Locate the cell with the specified text and output its (x, y) center coordinate. 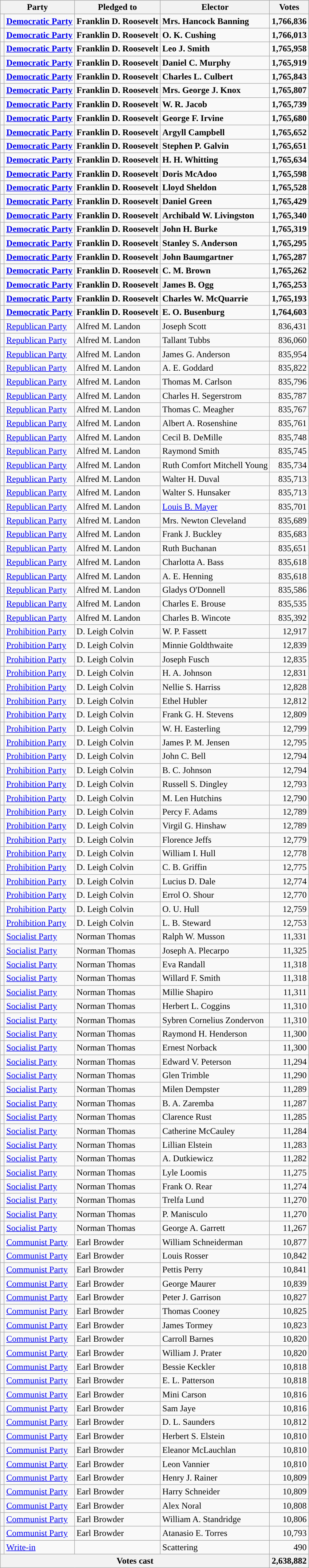
Mrs. Newton Cleveland (215, 520)
1,765,295 (289, 243)
Thomas C. Meagher (215, 410)
Edward V. Peterson (215, 1062)
Trelfa Lund (215, 1200)
W. P. Fassett (215, 632)
Votes cast (135, 1561)
W. R. Jacob (215, 104)
Lyle Loomis (215, 1173)
1,765,262 (289, 271)
835,787 (289, 395)
Willard F. Smith (215, 978)
Harry Schneider (215, 1491)
Eva Randall (215, 964)
Leo J. Smith (215, 49)
Stephen P. Galvin (215, 146)
835,701 (289, 507)
12,779 (289, 839)
Milen Dempster (215, 1089)
Charles H. Segerstrom (215, 395)
11,267 (289, 1228)
12,809 (289, 715)
John C. Bell (215, 756)
John Baumgartner (215, 257)
Nellie S. Harriss (215, 687)
Walter H. Duval (215, 479)
12,774 (289, 881)
Alex Noral (215, 1506)
C. B. Griffin (215, 867)
11,290 (289, 1076)
11,289 (289, 1089)
11,331 (289, 937)
Charles E. Brouse (215, 604)
Votes (289, 7)
Catherine McCauley (215, 1131)
Ernest Norback (215, 1048)
Minnie Goldthwaite (215, 645)
10,839 (289, 1283)
11,325 (289, 951)
835,761 (289, 424)
1,765,193 (289, 299)
William Schneiderman (215, 1242)
10,825 (289, 1311)
12,793 (289, 784)
O. U. Hull (215, 909)
Argyll Campbell (215, 132)
12,831 (289, 673)
Ruth Buchanan (215, 548)
1,765,319 (289, 229)
Daniel C. Murphy (215, 63)
Pledged to (118, 7)
Elector (215, 7)
11,287 (289, 1103)
B. C. Johnson (215, 770)
C. M. Brown (215, 271)
10,827 (289, 1298)
Russell S. Dingley (215, 784)
George A. Garrett (215, 1228)
Charles W. McQuarrie (215, 299)
A. E. Goddard (215, 368)
10,806 (289, 1520)
11,311 (289, 992)
835,745 (289, 451)
James P. M. Jensen (215, 742)
Peter J. Garrison (215, 1298)
1,766,836 (289, 21)
490 (289, 1547)
James B. Ogg (215, 285)
10,808 (289, 1506)
835,586 (289, 590)
Thomas M. Carlson (215, 382)
Carroll Barnes (215, 1339)
Lloyd Sheldon (215, 188)
12,759 (289, 909)
Charlotta A. Bass (215, 562)
Herbert S. Elstein (215, 1436)
1,765,919 (289, 63)
2,638,882 (289, 1561)
12,790 (289, 798)
Raymond Smith (215, 451)
12,812 (289, 701)
Florence Jeffs (215, 839)
Clarence Rust (215, 1117)
Pettis Perry (215, 1269)
1,765,287 (289, 257)
1,765,528 (289, 188)
835,796 (289, 382)
Atanasio E. Torres (215, 1533)
H. H. Whitting (215, 160)
Charles B. Wincote (215, 618)
Ruth Comfort Mitchell Young (215, 465)
11,275 (289, 1173)
E. L. Patterson (215, 1381)
Millie Shapiro (215, 992)
836,060 (289, 340)
11,283 (289, 1145)
10,812 (289, 1422)
George F. Irvine (215, 118)
A. E. Henning (215, 576)
Sybren Cornelius Zondervon (215, 1020)
L. B. Steward (215, 923)
O. K. Cushing (215, 35)
12,799 (289, 729)
12,917 (289, 632)
10,823 (289, 1325)
Louis B. Mayer (215, 507)
1,765,807 (289, 90)
1,765,634 (289, 160)
A. Dutkiewicz (215, 1159)
Ethel Hubler (215, 701)
Leon Vannier (215, 1464)
Joseph Scott (215, 326)
12,795 (289, 742)
Bessie Keckler (215, 1367)
Frank J. Buckley (215, 534)
1,765,253 (289, 285)
835,767 (289, 410)
Herbert L. Coggins (215, 1006)
835,748 (289, 437)
Mrs. Hancock Banning (215, 21)
Joseph A. Plecarpo (215, 951)
11,285 (289, 1117)
836,431 (289, 326)
Henry J. Rainer (215, 1478)
12,775 (289, 867)
Stanley S. Anderson (215, 243)
Errol O. Shour (215, 895)
835,954 (289, 354)
James Tormey (215, 1325)
1,765,739 (289, 104)
Louis Rosser (215, 1256)
Percy F. Adams (215, 812)
P. Manisculo (215, 1214)
835,535 (289, 604)
Scattering (215, 1547)
B. A. Zaremba (215, 1103)
Gladys O'Donnell (215, 590)
Charles L. Culbert (215, 77)
11,294 (289, 1062)
Walter S. Hunsaker (215, 493)
10,793 (289, 1533)
Ralph W. Musson (215, 937)
Doris McAdoo (215, 174)
11,282 (289, 1159)
835,683 (289, 534)
835,822 (289, 368)
835,689 (289, 520)
1,765,680 (289, 118)
William I. Hull (215, 854)
W. H. Easterling (215, 729)
John H. Burke (215, 229)
Cecil B. DeMille (215, 437)
Albert A. Rosenshine (215, 424)
Daniel Green (215, 202)
Virgil G. Hinshaw (215, 826)
Eleanor McLauchlan (215, 1450)
1,765,598 (289, 174)
10,842 (289, 1256)
Lucius D. Dale (215, 881)
Frank O. Rear (215, 1186)
12,778 (289, 854)
1,764,603 (289, 312)
1,765,958 (289, 49)
Joseph Fusch (215, 659)
10,841 (289, 1269)
Mini Carson (215, 1395)
D. L. Saunders (215, 1422)
Archibald W. Livingston (215, 215)
Mrs. George J. Knox (215, 90)
Sam Jaye (215, 1408)
10,877 (289, 1242)
11,284 (289, 1131)
M. Len Hutchins (215, 798)
835,392 (289, 618)
12,839 (289, 645)
Tallant Tubbs (215, 340)
1,765,651 (289, 146)
12,770 (289, 895)
12,753 (289, 923)
Write-in (39, 1547)
Thomas Cooney (215, 1311)
William A. Standridge (215, 1520)
E. O. Busenburg (215, 312)
12,828 (289, 687)
1,765,652 (289, 132)
1,766,013 (289, 35)
11,274 (289, 1186)
H. A. Johnson (215, 673)
Lillian Elstein (215, 1145)
12,835 (289, 659)
Raymond H. Henderson (215, 1034)
835,651 (289, 548)
Glen Trimble (215, 1076)
Frank G. H. Stevens (215, 715)
835,734 (289, 465)
George Maurer (215, 1283)
1,765,843 (289, 77)
William J. Prater (215, 1353)
Party (37, 7)
1,765,340 (289, 215)
1,765,429 (289, 202)
James G. Anderson (215, 354)
